Search for the cell housing the specified text and yield its (X, Y) center coordinate. 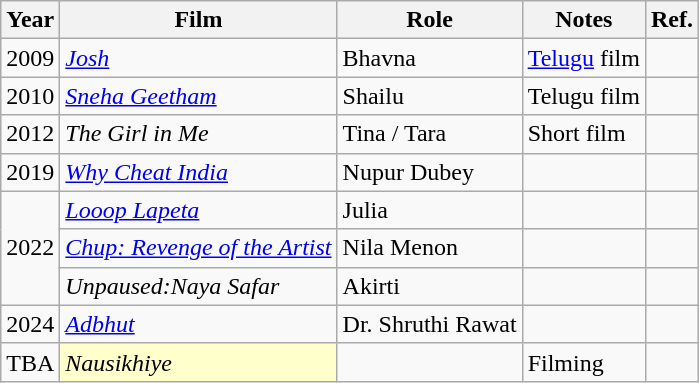
Film (198, 20)
Why Cheat India (198, 172)
2024 (30, 324)
Nila Menon (430, 248)
2012 (30, 134)
Role (430, 20)
Filming (584, 362)
Dr. Shruthi Rawat (430, 324)
Shailu (430, 96)
2019 (30, 172)
The Girl in Me (198, 134)
Chup: Revenge of the Artist (198, 248)
Looop Lapeta (198, 210)
Josh (198, 58)
Nupur Dubey (430, 172)
Akirti (430, 286)
Short film (584, 134)
Notes (584, 20)
Unpaused:Naya Safar (198, 286)
Nausikhiye (198, 362)
Tina / Tara (430, 134)
TBA (30, 362)
2022 (30, 248)
Year (30, 20)
Ref. (672, 20)
Bhavna (430, 58)
2009 (30, 58)
Sneha Geetham (198, 96)
Julia (430, 210)
2010 (30, 96)
Adbhut (198, 324)
